Return the [x, y] coordinate for the center point of the cell that contains the specified text.  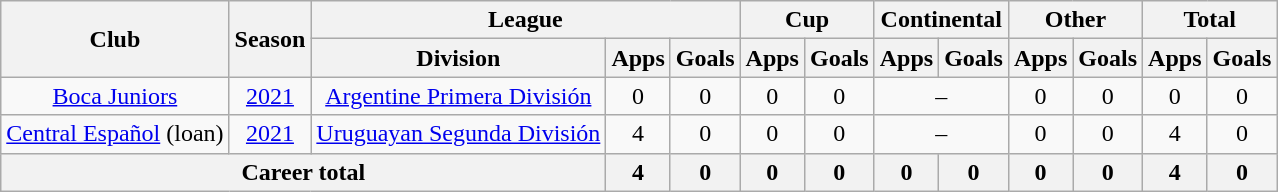
Cup [807, 20]
Boca Juniors [115, 96]
Central Español (loan) [115, 134]
Continental [941, 20]
Division [458, 58]
Club [115, 39]
Total [1210, 20]
Career total [304, 172]
League [526, 20]
Other [1075, 20]
Argentine Primera División [458, 96]
Season [270, 39]
Uruguayan Segunda División [458, 134]
